Detect which cell encompasses the target text, then output its (x, y) center coordinate. 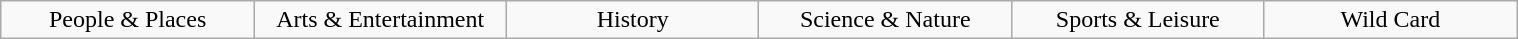
History (632, 20)
Wild Card (1390, 20)
People & Places (128, 20)
Sports & Leisure (1138, 20)
Science & Nature (886, 20)
Arts & Entertainment (380, 20)
